Detect which cell encompasses the target text, then output its (x, y) center coordinate. 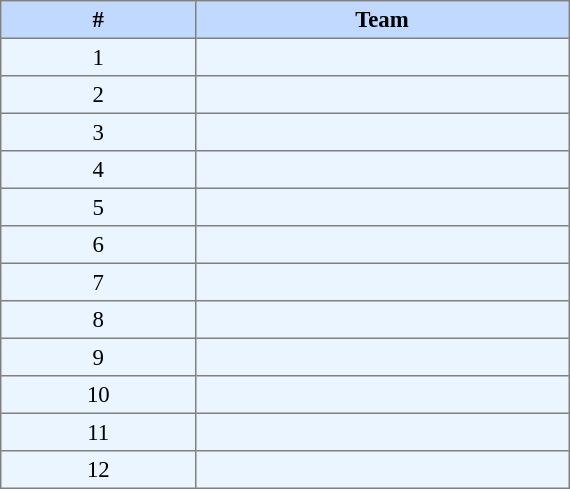
4 (98, 170)
# (98, 20)
1 (98, 57)
8 (98, 320)
5 (98, 207)
11 (98, 432)
Team (382, 20)
12 (98, 470)
3 (98, 132)
6 (98, 245)
9 (98, 357)
10 (98, 395)
7 (98, 282)
2 (98, 95)
